Find where the given text appears and provide that cell's center as [x, y] coordinate. 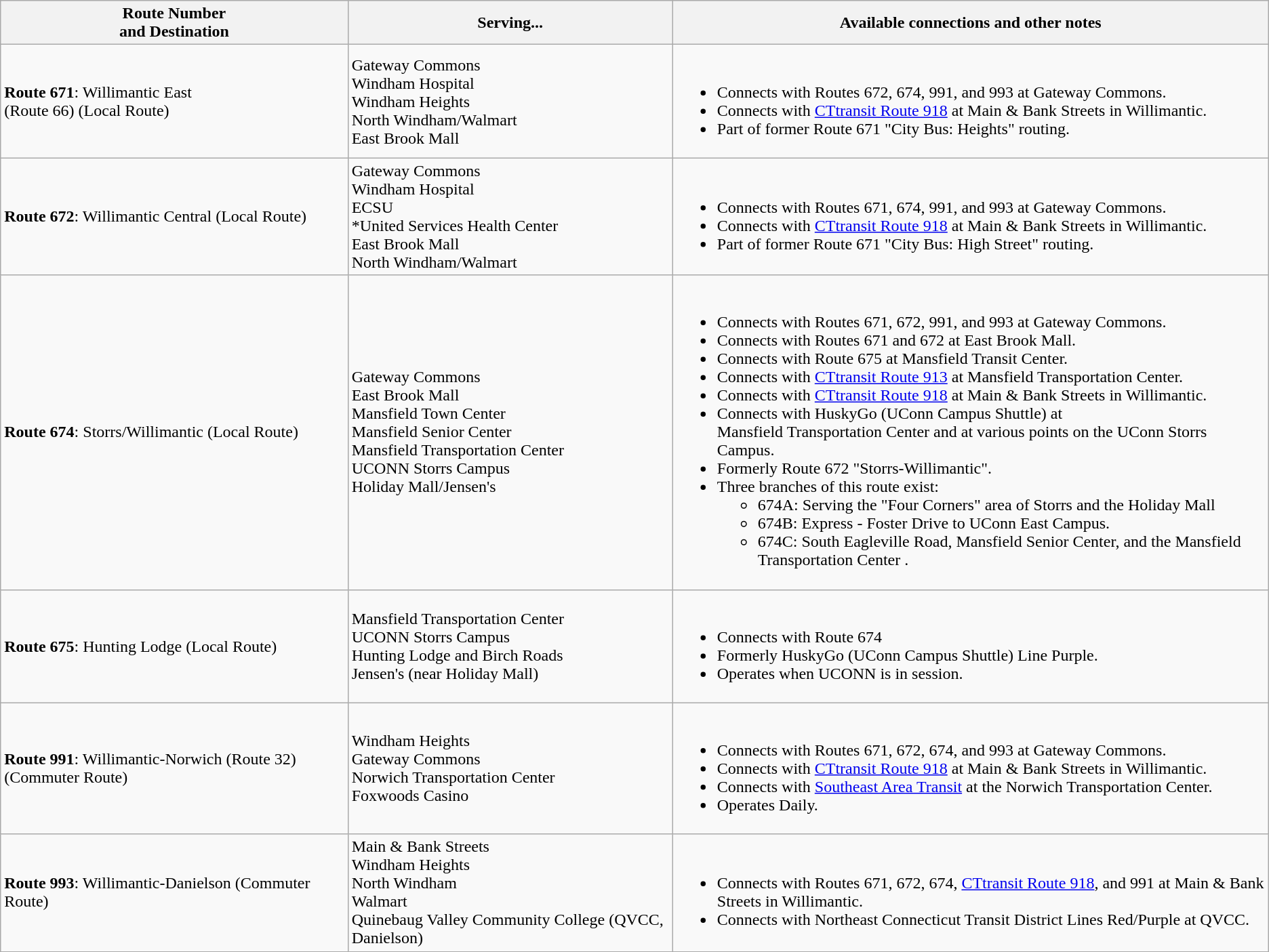
Route Numberand Destination [174, 23]
Connects with Route 674Formerly HuskyGo (UConn Campus Shuttle) Line Purple.Operates when UCONN is in session. [971, 646]
Gateway CommonsWindham HospitalWindham HeightsNorth Windham/WalmartEast Brook Mall [510, 102]
Gateway CommonsEast Brook MallMansfield Town CenterMansfield Senior CenterMansfield Transportation CenterUCONN Storrs CampusHoliday Mall/Jensen's [510, 432]
Available connections and other notes [971, 23]
Route 671: Willimantic East(Route 66) (Local Route) [174, 102]
Gateway CommonsWindham HospitalECSU*United Services Health CenterEast Brook MallNorth Windham/Walmart [510, 217]
Serving... [510, 23]
Mansfield Transportation CenterUCONN Storrs CampusHunting Lodge and Birch RoadsJensen's (near Holiday Mall) [510, 646]
Route 991: Willimantic-Norwich (Route 32) (Commuter Route) [174, 768]
Windham HeightsGateway CommonsNorwich Transportation CenterFoxwoods Casino [510, 768]
Route 672: Willimantic Central (Local Route) [174, 217]
Route 993: Willimantic-Danielson (Commuter Route) [174, 893]
Route 675: Hunting Lodge (Local Route) [174, 646]
Route 674: Storrs/Willimantic (Local Route) [174, 432]
Main & Bank StreetsWindham HeightsNorth WindhamWalmartQuinebaug Valley Community College (QVCC, Danielson) [510, 893]
